Return (X, Y) of the center of cell containing provided text 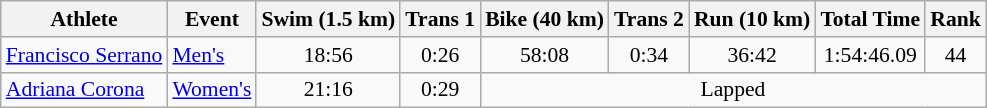
18:56 (328, 55)
Women's (212, 90)
Swim (1.5 km) (328, 19)
44 (956, 55)
Trans 2 (649, 19)
Lapped (733, 90)
Rank (956, 19)
Men's (212, 55)
Run (10 km) (752, 19)
0:29 (440, 90)
Total Time (870, 19)
Athlete (84, 19)
0:34 (649, 55)
0:26 (440, 55)
Bike (40 km) (544, 19)
Trans 1 (440, 19)
58:08 (544, 55)
21:16 (328, 90)
Adriana Corona (84, 90)
1:54:46.09 (870, 55)
Francisco Serrano (84, 55)
Event (212, 19)
36:42 (752, 55)
